Identify which cell holds the provided text, then report its (X, Y) central coordinate. 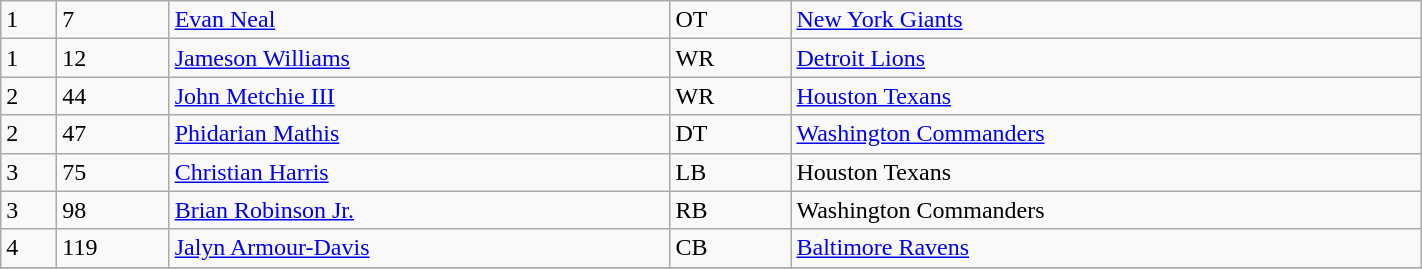
12 (113, 58)
Christian Harris (420, 172)
Jameson Williams (420, 58)
44 (113, 96)
LB (730, 172)
Detroit Lions (1106, 58)
OT (730, 20)
DT (730, 134)
New York Giants (1106, 20)
Phidarian Mathis (420, 134)
7 (113, 20)
CB (730, 248)
RB (730, 210)
Baltimore Ravens (1106, 248)
4 (29, 248)
Brian Robinson Jr. (420, 210)
98 (113, 210)
75 (113, 172)
John Metchie III (420, 96)
119 (113, 248)
Evan Neal (420, 20)
47 (113, 134)
Jalyn Armour-Davis (420, 248)
